Detect which cell encompasses the target text, then output its (X, Y) center coordinate. 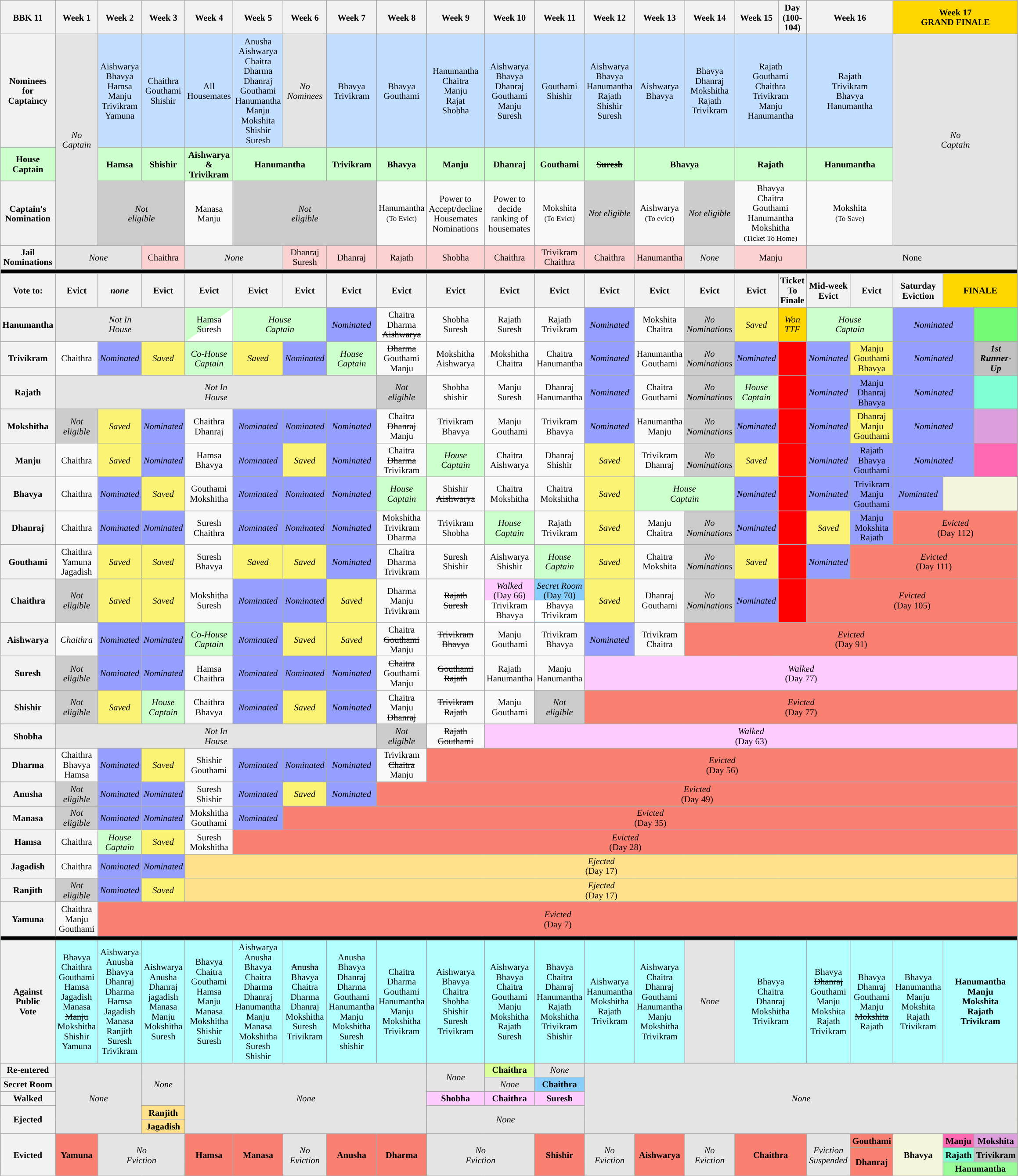
Shobhashishir (455, 392)
MokshithaTrivikramDharma (401, 527)
AishwaryaAnushaBhavyaChaitraDharmaDhanrajHanumanthaManjuManasaMokshithaSureshShishir (258, 1002)
TrivikramRajath (455, 707)
AllHousemates (209, 90)
ChaithraBhavyaHamsa (76, 764)
Week 6 (305, 17)
Week 7 (352, 17)
Chaithra Dhanraj (209, 426)
BhavyaDhanrajGouthamiManjuMokshitaRajathTrivikram (828, 1002)
RajathGouthami (455, 736)
Rajath GouthamiChaithraTrivikramManjuHanumantha (771, 90)
TrivikramManjuGouthami (872, 494)
ChaitraAishwarya (509, 460)
ManjuGouthamiBhavya (872, 358)
ChaitraDharmaGouthamiHanumanthaManjuMokshithaTrivikram (401, 1002)
Week 16 (850, 17)
none (119, 290)
AishwaryaBhavyaDhanrajGouthamiManjuSuresh (509, 90)
Jail Nominations (28, 257)
Saturday Eviction (918, 290)
BhavyaChaithraGouthamiHamsaJagadishManasaManjuMokshithaShishirYamuna (76, 1002)
Evicted(Day 49) (697, 794)
Week 9 (455, 17)
ChaitraGouthami (660, 392)
Captain'sNomination (28, 213)
ShobhaSuresh (455, 324)
ChaitraDharmaAishwarya (401, 324)
Power to decide ranking of housemates (509, 213)
GouthamiShishir (560, 90)
ChaithraYamunaJagadish (76, 561)
Mokshitha Gouthami (209, 818)
MokshithaAishwarya (455, 358)
Walked(Day 63) (751, 736)
Evicted(Day 56) (722, 764)
Evicted (Day 91) (851, 639)
DharmaGouthamiManju (401, 358)
Hamsa Chaithra (209, 673)
AishwaryaChaitraDhanrajGouthami Hanumantha ManjuMokshithaTrivikram (660, 1002)
Re-entered (28, 1070)
1st Runner-Up (996, 358)
Shishir Gouthami (209, 764)
BhavyaChaitraGouthamiHamsaManjuManasaMokshithaShishirSuresh (209, 1002)
Suresh Shishir (209, 794)
MokshitaChaitra (660, 324)
NoNominees (305, 90)
Mokshitha Suresh (209, 601)
DhanrajGouthami (660, 601)
AishwaryaBhavyaChaitraShobhaShishirSureshTrivikram (455, 1002)
No Captain (956, 140)
Week 11 (560, 17)
Hamsa Bhavya (209, 460)
Week 13 (660, 17)
Aishwarya & Trivikram (209, 164)
HanumanthaManju (660, 426)
ManjuHanumantha (560, 673)
Ejected (28, 1119)
Vote to: (28, 290)
RajathTrivikramBhavyaHanumantha (850, 90)
BhavyaDhanrajMokshithaRajathTrivikram (710, 90)
HanumanthaManjuMokshitaRajathTrivikram (981, 1002)
Evicted(Day 77) (801, 707)
BhavyaChaitraGouthamiHanumanthaMokshitha(Ticket To Home) (771, 213)
Mokshita(To Save) (850, 213)
DharmaManjuTrivikram (401, 601)
AishwaryaBhavyaChaitraGouthamiManjuMokshithaRajathSuresh (509, 1002)
Hamsa Suresh (209, 324)
Evicted(Day 35) (650, 818)
Evicted (Day 111) (934, 561)
BhavyaGouthami (401, 90)
ShishirAishwarya (455, 494)
Walked(Day 77) (801, 673)
Gouthami Mokshitha (209, 494)
Mokshita (996, 1140)
Week 17GRAND FINALE (956, 17)
ManjuChaitra (660, 527)
AnushaBhavyaChaitraDharmaDhanrajMokshithaSureshTrivikram (305, 1002)
HanumanthaChaitra ManjuRajatShobha (455, 90)
Suresh Mokshitha (209, 842)
Hanumantha(To Evict) (401, 213)
Suresh Bhavya (209, 561)
AishwaryaBhavyaHamsaManjuTrivikramYamuna (119, 90)
DhanrajHanumantha (560, 392)
Week 3 (163, 17)
Week 5 (258, 17)
ChaitraMokshita (660, 561)
SureshShishir (455, 561)
BhavyaChaitraDhanrajHanumanthaRajath MokshithaTrivikramShishir (560, 1002)
BBK 11 (28, 17)
Evicted (Day 112) (956, 527)
Chaithra Bhavya (209, 707)
ChaithraManjuGouthami (76, 919)
Week 15 (756, 17)
Week 1 (76, 17)
RajathBhavyaGouthami (872, 460)
Evicted (Day 105) (913, 601)
Power to Accept/decline Housemates Nominations (455, 213)
AishwaryaShishir (509, 561)
Won TTF (792, 324)
Aishwarya(To evict) (660, 213)
Secret Room(Day 70)BhavyaTrivikram (560, 601)
Evicted(Day 7) (558, 919)
AishwaryaBhavya (660, 90)
Week 2 (119, 17)
BhavyaDhanrajGouthamiManjuMokshitaRajath (872, 1002)
GouthamiRajath (455, 673)
BhavyaChaitraDhanrajMokshithaTrivikram (771, 1002)
EvictionSuspended (828, 1154)
AishwaryaHanumanthaMokshithaRajathTrivikram (610, 1002)
AnushaAishwaryaChaitraDharmaDhanrajGouthamiHanumanthaManjuMokshitaShishirSuresh (258, 90)
Mokshitha (28, 426)
Mokshita(To Evict) (560, 213)
BhavyaHanumanthaManjuMokshitaRajathTrivikram (918, 1002)
TrivikramChaitra (660, 639)
Week 8 (401, 17)
BhavyaTrivikram (352, 90)
ManjuMokshitaRajath (872, 527)
ChaitraHanumantha (560, 358)
Week 10 (509, 17)
ManasaManju (209, 213)
Evicted (28, 1154)
TrivikramShobha (455, 527)
Walked (28, 1098)
ChaithraGouthamiShishir (163, 90)
NoCaptain (76, 140)
ManjuSuresh (509, 392)
Evicted(Day 28) (625, 842)
FINALE (981, 290)
Week 4 (209, 17)
AishwaryaAnushaBhavyaDhanrajDharmaHamsaJagadishManasaRanjithSureshTrivikram (119, 1002)
DhanrajManjuGouthami (872, 426)
ManjuDhanrajBhavya (872, 392)
Suresh Chaithra (209, 527)
Trivikram Chaithra (560, 257)
Day (100-104) (792, 17)
Week 14 (710, 17)
RajathHanumantha (509, 673)
NomineesforCaptaincy (28, 90)
ChaitraManjuDhanraj (401, 707)
AishwaryaBhavyaHanumanthaRajathShishirSuresh (610, 90)
Mid-week Evict (828, 290)
DhanrajSuresh (305, 257)
AnushaBhavyaDhanrajDharmaGouthamiHanumanthaManjuMokshithaSureshshishir (352, 1002)
ChaitraDhanrajManju (401, 426)
DhanrajShishir (560, 460)
Week 12 (610, 17)
TrivikramChaitraManju (401, 764)
AishwaryaAnushaDhanrajjagadishManasaManjuMokshithaSuresh (163, 1002)
TicketToFinale (792, 290)
HanumanthaGouthami (660, 358)
Walked(Day 66)TrivikramBhavya (509, 601)
TrivikramDhanraj (660, 460)
MokshithaChaitra (509, 358)
AgainstPublicVote (28, 1002)
Secret Room (28, 1084)
